Search for the cell housing the specified text and yield its [X, Y] center coordinate. 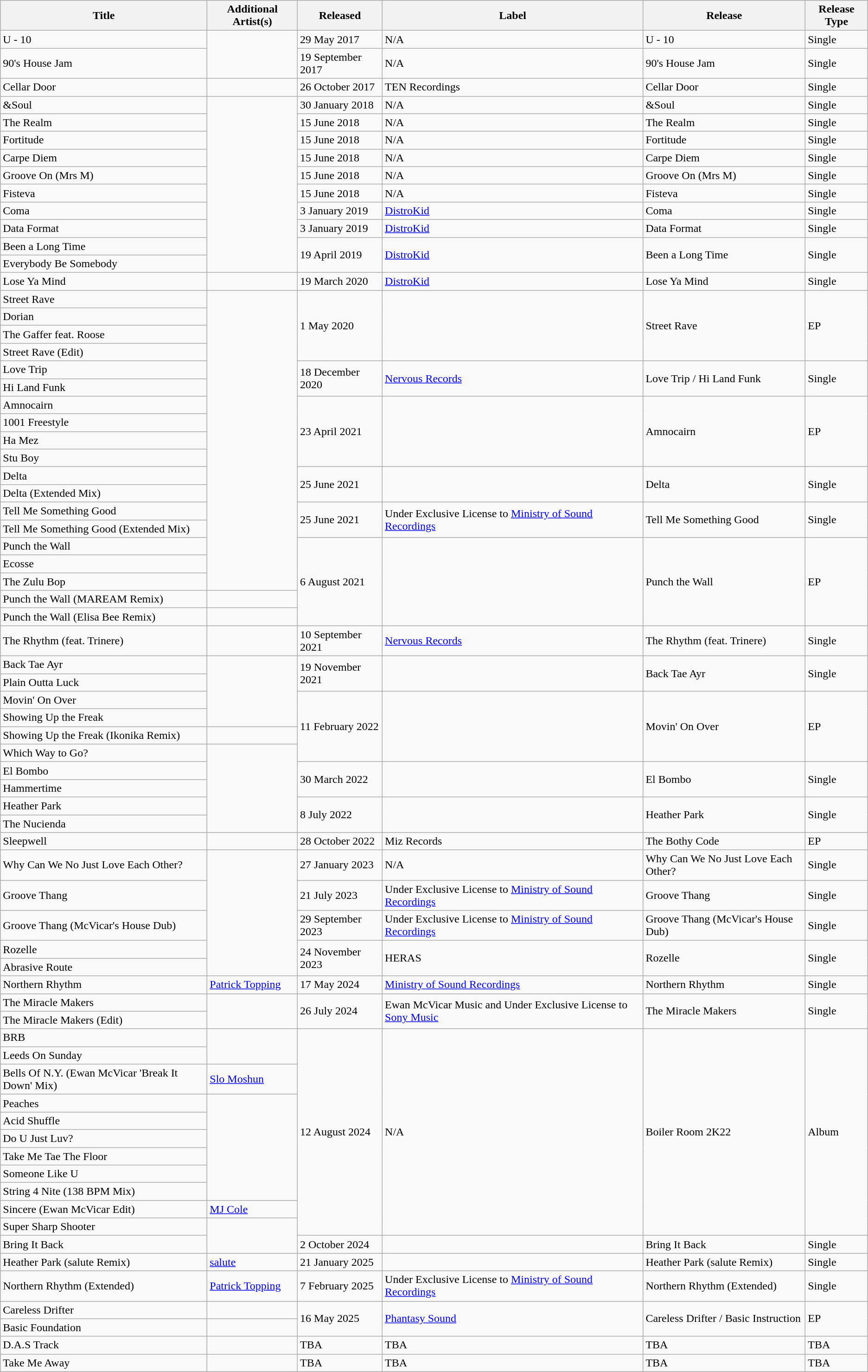
2 October 2024 [340, 1244]
Dorian [104, 317]
Love Trip / Hi Land Funk [724, 378]
Additional Artist(s) [252, 16]
Peaches [104, 1103]
6 August 2021 [340, 582]
26 July 2024 [340, 1011]
Bells Of N.Y. (Ewan McVicar 'Break It Down' Mix) [104, 1079]
8 July 2022 [340, 814]
19 September 2017 [340, 63]
Boiler Room 2K22 [724, 1132]
The Nucienda [104, 823]
Punch the Wall (MAREAM Remix) [104, 599]
TEN Recordings [513, 87]
Slo Moshun [252, 1079]
D.A.S Track [104, 1345]
29 May 2017 [340, 39]
Take Me Away [104, 1363]
Miz Records [513, 841]
26 October 2017 [340, 87]
16 May 2025 [340, 1319]
Street Rave (Edit) [104, 352]
Ministry of Sound Recordings [513, 985]
Label [513, 16]
Release Type [836, 16]
30 January 2018 [340, 105]
Plain Outta Luck [104, 682]
MJ Cole [252, 1209]
12 August 2024 [340, 1132]
Careless Drifter [104, 1310]
HERAS [513, 958]
Stu Boy [104, 458]
Punch the Wall (Elisa Bee Remix) [104, 617]
Abrasive Route [104, 967]
Hi Land Funk [104, 387]
30 March 2022 [340, 779]
String 4 Nite (138 BPM Mix) [104, 1192]
The Bothy Code [724, 841]
7 February 2025 [340, 1286]
21 January 2025 [340, 1262]
Someone Like U [104, 1174]
Basic Foundation [104, 1327]
Title [104, 16]
Ewan McVicar Music and Under Exclusive License to Sony Music [513, 1011]
1001 Freestyle [104, 423]
The Miracle Makers (Edit) [104, 1020]
24 November 2023 [340, 958]
Everybody Be Somebody [104, 264]
Take Me Tae The Floor [104, 1156]
Which Way to Go? [104, 753]
Release [724, 16]
Tell Me Something Good (Extended Mix) [104, 528]
Phantasy Sound [513, 1319]
23 April 2021 [340, 431]
Super Sharp Shooter [104, 1227]
1 May 2020 [340, 326]
Do U Just Luv? [104, 1138]
29 September 2023 [340, 926]
Showing Up the Freak (Ikonika Remix) [104, 735]
Hammertime [104, 788]
18 December 2020 [340, 378]
Delta (Extended Mix) [104, 493]
The Zulu Bop [104, 582]
27 January 2023 [340, 866]
19 March 2020 [340, 282]
BRB [104, 1038]
Ha Mez [104, 440]
17 May 2024 [340, 985]
Leeds On Sunday [104, 1055]
The Gaffer feat. Roose [104, 334]
salute [252, 1262]
10 September 2021 [340, 641]
21 July 2023 [340, 895]
Album [836, 1132]
Acid Shuffle [104, 1121]
Sincere (Ewan McVicar Edit) [104, 1209]
Love Trip [104, 370]
Showing Up the Freak [104, 718]
Sleepwell [104, 841]
19 April 2019 [340, 255]
19 November 2021 [340, 673]
28 October 2022 [340, 841]
Released [340, 16]
11 February 2022 [340, 726]
Careless Drifter / Basic Instruction [724, 1319]
Ecosse [104, 564]
